Pinpoint the cell where the given text exists, returning its [X, Y] midpoint coordinate. 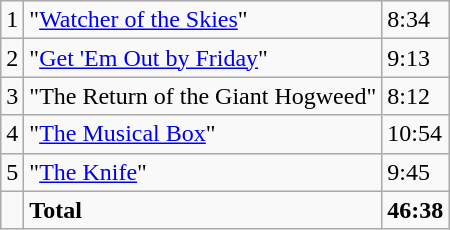
4 [12, 134]
1 [12, 20]
"The Knife" [203, 172]
46:38 [416, 210]
2 [12, 58]
"Get 'Em Out by Friday" [203, 58]
"The Musical Box" [203, 134]
8:34 [416, 20]
9:45 [416, 172]
10:54 [416, 134]
5 [12, 172]
9:13 [416, 58]
3 [12, 96]
Total [203, 210]
"The Return of the Giant Hogweed" [203, 96]
"Watcher of the Skies" [203, 20]
8:12 [416, 96]
